Search for the cell housing the specified text and yield its [X, Y] center coordinate. 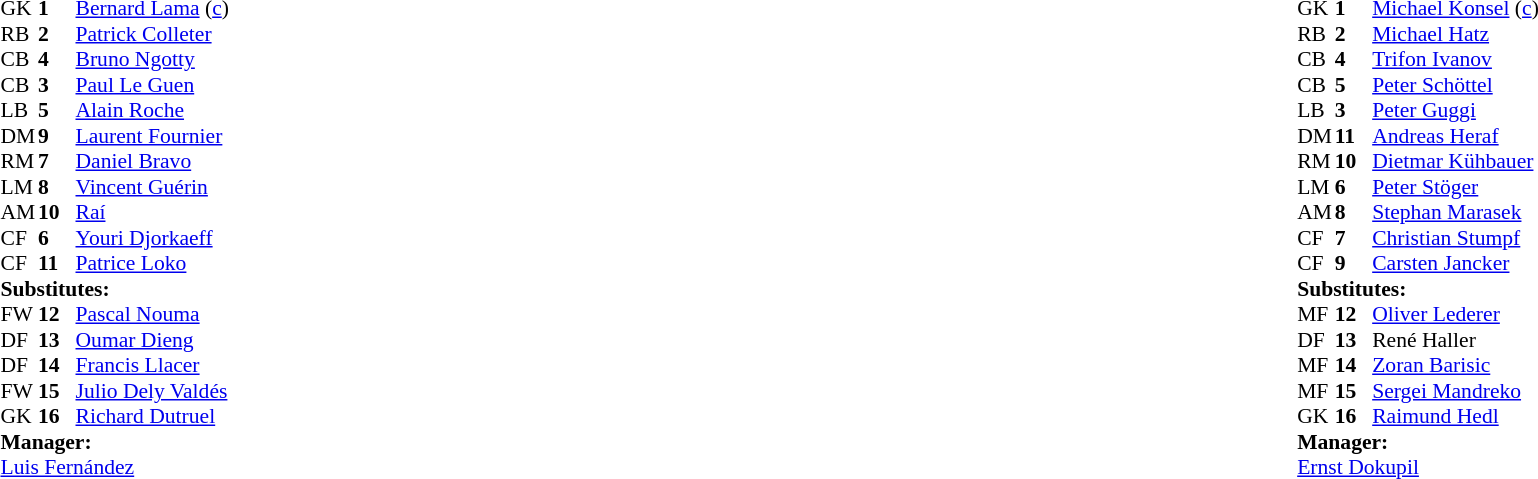
Oumar Dieng [152, 340]
Vincent Guérin [152, 187]
Manager: [114, 442]
Francis Llacer [152, 365]
Bruno Ngotty [152, 59]
Paul Le Guen [152, 85]
Youri Djorkaeff [152, 238]
Laurent Fournier [152, 136]
Richard Dutruel [152, 417]
Patrick Colleter [152, 34]
Patrice Loko [152, 263]
Daniel Bravo [152, 161]
Substitutes: [114, 289]
Raí [152, 213]
Alain Roche [152, 111]
Pascal Nouma [152, 315]
Julio Dely Valdés [152, 391]
